Scan for the cell matching the given text and deliver its [x, y] coordinate at center. 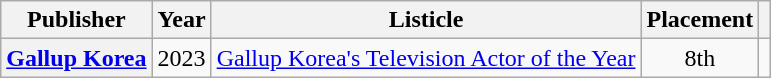
Listicle [426, 20]
Year [182, 20]
Gallup Korea [76, 58]
Placement [700, 20]
8th [700, 58]
Publisher [76, 20]
Gallup Korea's Television Actor of the Year [426, 58]
2023 [182, 58]
